Return the [X, Y] coordinate for the center point of the cell that contains the specified text.  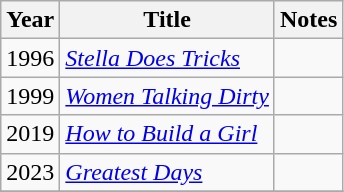
Stella Does Tricks [168, 58]
Title [168, 20]
How to Build a Girl [168, 134]
2019 [30, 134]
1999 [30, 96]
Women Talking Dirty [168, 96]
Year [30, 20]
Notes [308, 20]
Greatest Days [168, 172]
1996 [30, 58]
2023 [30, 172]
